For the text-containing cell, return its midpoint in [x, y] coordinate format. 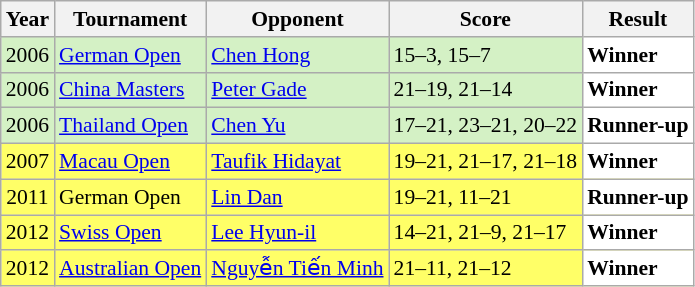
Taufik Hidayat [297, 162]
17–21, 23–21, 20–22 [486, 126]
21–19, 21–14 [486, 90]
19–21, 11–21 [486, 197]
Nguyễn Tiến Minh [297, 269]
Swiss Open [130, 233]
Chen Hong [297, 55]
21–11, 21–12 [486, 269]
Lin Dan [297, 197]
Score [486, 19]
Macau Open [130, 162]
Thailand Open [130, 126]
Chen Yu [297, 126]
14–21, 21–9, 21–17 [486, 233]
Peter Gade [297, 90]
Australian Open [130, 269]
China Masters [130, 90]
2011 [28, 197]
15–3, 15–7 [486, 55]
19–21, 21–17, 21–18 [486, 162]
Opponent [297, 19]
Year [28, 19]
Lee Hyun-il [297, 233]
Tournament [130, 19]
Result [638, 19]
2007 [28, 162]
